Detect which cell encompasses the target text, then output its (X, Y) center coordinate. 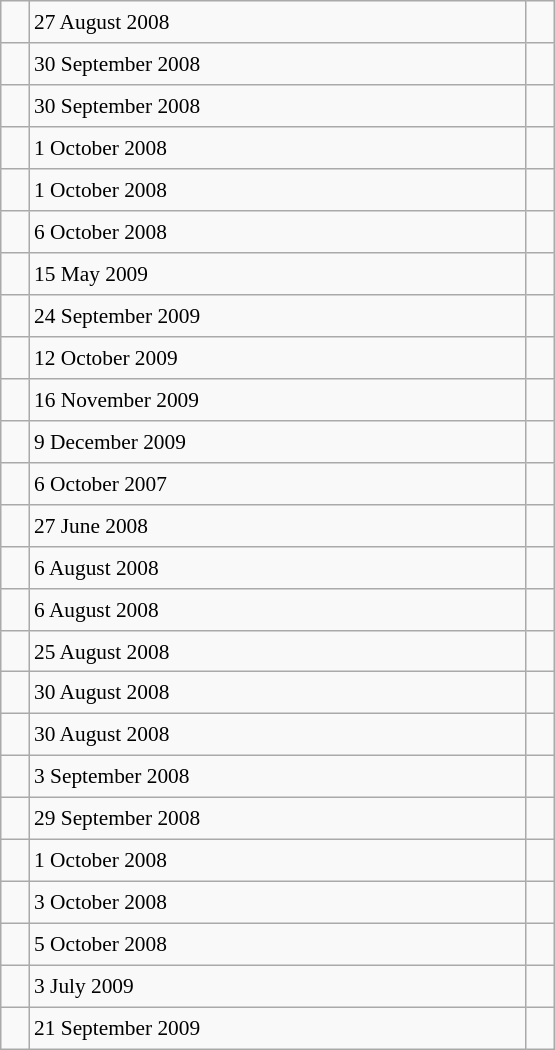
29 September 2008 (278, 819)
3 October 2008 (278, 903)
16 November 2009 (278, 399)
25 August 2008 (278, 651)
12 October 2009 (278, 358)
3 September 2008 (278, 777)
6 October 2008 (278, 232)
21 September 2009 (278, 1028)
27 August 2008 (278, 22)
27 June 2008 (278, 525)
24 September 2009 (278, 316)
5 October 2008 (278, 945)
15 May 2009 (278, 274)
9 December 2009 (278, 441)
3 July 2009 (278, 986)
6 October 2007 (278, 483)
